Scan for the cell matching the given text and deliver its (x, y) coordinate at center. 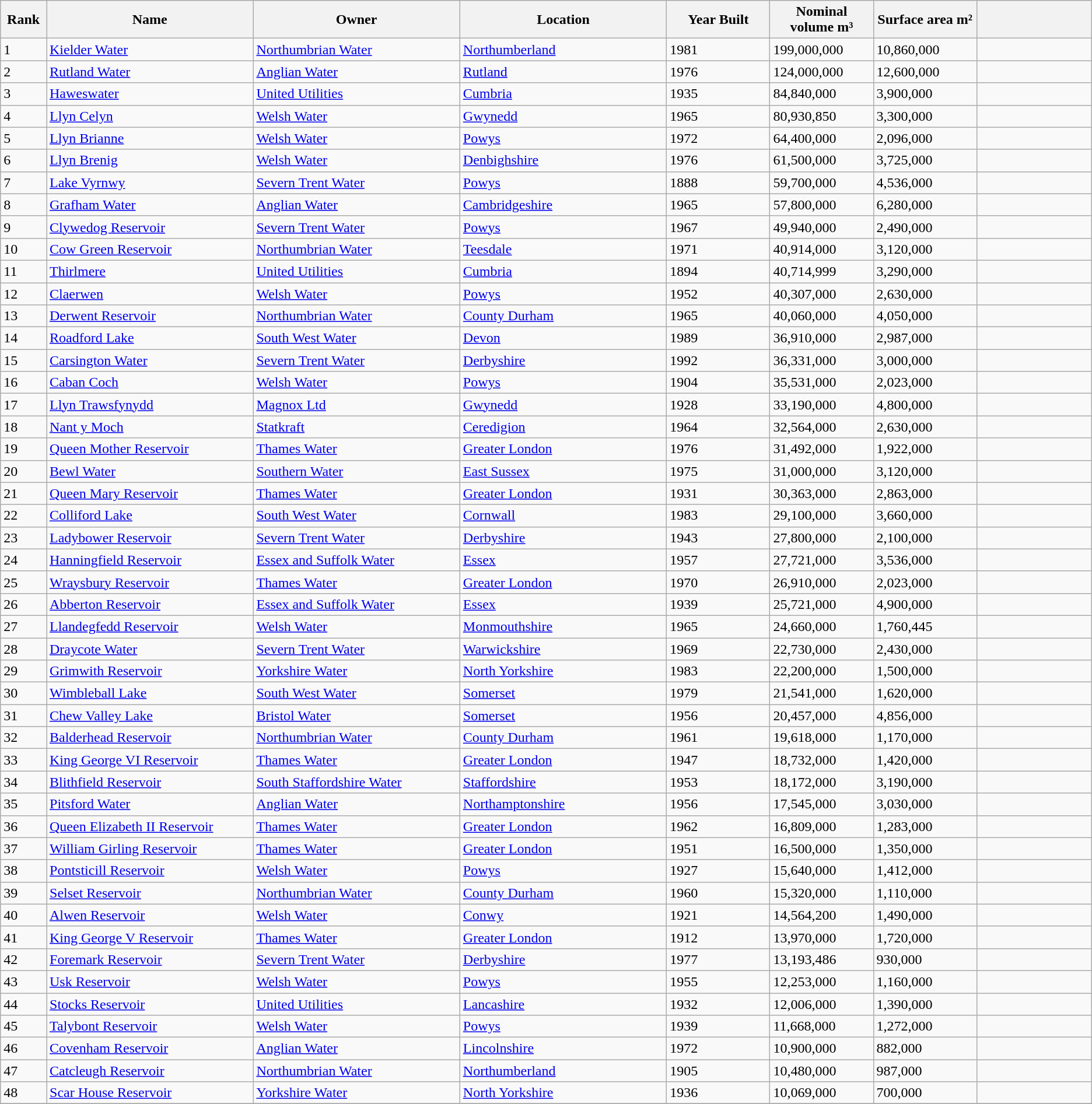
Llyn Celyn (150, 116)
199,000,000 (821, 50)
Caban Coch (150, 383)
1936 (719, 1093)
Roadford Lake (150, 338)
18 (23, 427)
10,069,000 (821, 1093)
47 (23, 1071)
Nominal volume m³ (821, 20)
49,940,000 (821, 227)
Magnox Ltd (356, 405)
23 (23, 538)
13,193,486 (821, 959)
Nant y Moch (150, 427)
36 (23, 826)
14 (23, 338)
9 (23, 227)
Grafham Water (150, 205)
12 (23, 293)
30 (23, 693)
57,800,000 (821, 205)
27 (23, 626)
1931 (719, 493)
2,490,000 (925, 227)
41 (23, 937)
William Girling Reservoir (150, 849)
18,732,000 (821, 760)
Warwickshire (563, 649)
3,000,000 (925, 360)
Cow Green Reservoir (150, 249)
Kielder Water (150, 50)
Catcleugh Reservoir (150, 1071)
40,914,000 (821, 249)
1960 (719, 893)
35,531,000 (821, 383)
4,536,000 (925, 183)
Llandegfedd Reservoir (150, 626)
40,714,999 (821, 271)
22,200,000 (821, 671)
Llyn Brianne (150, 138)
882,000 (925, 1049)
Queen Mother Reservoir (150, 449)
3,900,000 (925, 94)
24 (23, 560)
26,910,000 (821, 582)
1935 (719, 94)
Rutland Water (150, 72)
Devon (563, 338)
1970 (719, 582)
10,480,000 (821, 1071)
39 (23, 893)
1905 (719, 1071)
46 (23, 1049)
1981 (719, 50)
10,860,000 (925, 50)
Haweswater (150, 94)
1,412,000 (925, 871)
1927 (719, 871)
Northamptonshire (563, 804)
Selset Reservoir (150, 893)
14,564,200 (821, 915)
18,172,000 (821, 782)
1,500,000 (925, 671)
36,910,000 (821, 338)
37 (23, 849)
1,350,000 (925, 849)
3,190,000 (925, 782)
1,160,000 (925, 982)
1888 (719, 183)
Lincolnshire (563, 1049)
1979 (719, 693)
26 (23, 604)
1953 (719, 782)
Rank (23, 20)
13,970,000 (821, 937)
16 (23, 383)
43 (23, 982)
Wraysbury Reservoir (150, 582)
17 (23, 405)
Derwent Reservoir (150, 316)
Llyn Trawsfynydd (150, 405)
2,863,000 (925, 493)
Cambridgeshire (563, 205)
6,280,000 (925, 205)
20,457,000 (821, 716)
6 (23, 160)
Teesdale (563, 249)
20 (23, 471)
King George V Reservoir (150, 937)
Rutland (563, 72)
Monmouthshire (563, 626)
7 (23, 183)
1894 (719, 271)
Ceredigion (563, 427)
Conwy (563, 915)
1957 (719, 560)
1,720,000 (925, 937)
3 (23, 94)
31,000,000 (821, 471)
King George VI Reservoir (150, 760)
Bewl Water (150, 471)
33,190,000 (821, 405)
3,290,000 (925, 271)
3,660,000 (925, 516)
Colliford Lake (150, 516)
3,300,000 (925, 116)
Staffordshire (563, 782)
19,618,000 (821, 738)
1912 (719, 937)
2,430,000 (925, 649)
Hanningfield Reservoir (150, 560)
1962 (719, 826)
1,922,000 (925, 449)
11 (23, 271)
4,800,000 (925, 405)
25,721,000 (821, 604)
1989 (719, 338)
1977 (719, 959)
33 (23, 760)
1,283,000 (925, 826)
1904 (719, 383)
1,490,000 (925, 915)
Location (563, 20)
38 (23, 871)
1971 (719, 249)
10 (23, 249)
Grimwith Reservoir (150, 671)
3,030,000 (925, 804)
16,500,000 (821, 849)
27,800,000 (821, 538)
1,760,445 (925, 626)
4 (23, 116)
40,307,000 (821, 293)
South Staffordshire Water (356, 782)
Owner (356, 20)
Lancashire (563, 1004)
1964 (719, 427)
1,420,000 (925, 760)
2 (23, 72)
Blithfield Reservoir (150, 782)
42 (23, 959)
3,725,000 (925, 160)
1952 (719, 293)
25 (23, 582)
Draycote Water (150, 649)
124,000,000 (821, 72)
19 (23, 449)
Covenham Reservoir (150, 1049)
5 (23, 138)
Talybont Reservoir (150, 1026)
1,272,000 (925, 1026)
Pitsford Water (150, 804)
Claerwen (150, 293)
1,390,000 (925, 1004)
12,006,000 (821, 1004)
Chew Valley Lake (150, 716)
11,668,000 (821, 1026)
3,536,000 (925, 560)
Name (150, 20)
Surface area m² (925, 20)
Ladybower Reservoir (150, 538)
28 (23, 649)
84,840,000 (821, 94)
Carsington Water (150, 360)
2,987,000 (925, 338)
1921 (719, 915)
12,600,000 (925, 72)
Queen Elizabeth II Reservoir (150, 826)
East Sussex (563, 471)
Queen Mary Reservoir (150, 493)
Alwen Reservoir (150, 915)
Scar House Reservoir (150, 1093)
4,900,000 (925, 604)
700,000 (925, 1093)
1947 (719, 760)
1955 (719, 982)
Stocks Reservoir (150, 1004)
1961 (719, 738)
8 (23, 205)
32 (23, 738)
64,400,000 (821, 138)
4,856,000 (925, 716)
1951 (719, 849)
80,930,850 (821, 116)
27,721,000 (821, 560)
Cornwall (563, 516)
16,809,000 (821, 826)
Denbighshire (563, 160)
24,660,000 (821, 626)
34 (23, 782)
32,564,000 (821, 427)
44 (23, 1004)
40 (23, 915)
930,000 (925, 959)
4,050,000 (925, 316)
31,492,000 (821, 449)
2,100,000 (925, 538)
Abberton Reservoir (150, 604)
48 (23, 1093)
12,253,000 (821, 982)
61,500,000 (821, 160)
Pontsticill Reservoir (150, 871)
Bristol Water (356, 716)
40,060,000 (821, 316)
2,096,000 (925, 138)
Usk Reservoir (150, 982)
Southern Water (356, 471)
Lake Vyrnwy (150, 183)
1969 (719, 649)
17,545,000 (821, 804)
1943 (719, 538)
1928 (719, 405)
Wimbleball Lake (150, 693)
59,700,000 (821, 183)
31 (23, 716)
Clywedog Reservoir (150, 227)
45 (23, 1026)
Thirlmere (150, 271)
1,170,000 (925, 738)
Foremark Reservoir (150, 959)
35 (23, 804)
1975 (719, 471)
10,900,000 (821, 1049)
36,331,000 (821, 360)
15 (23, 360)
Balderhead Reservoir (150, 738)
29 (23, 671)
1,620,000 (925, 693)
13 (23, 316)
21 (23, 493)
Statkraft (356, 427)
15,640,000 (821, 871)
21,541,000 (821, 693)
22,730,000 (821, 649)
1967 (719, 227)
Llyn Brenig (150, 160)
30,363,000 (821, 493)
15,320,000 (821, 893)
987,000 (925, 1071)
1992 (719, 360)
1932 (719, 1004)
22 (23, 516)
Year Built (719, 20)
29,100,000 (821, 516)
1 (23, 50)
1,110,000 (925, 893)
